Scan for the cell matching the given text and deliver its (x, y) coordinate at center. 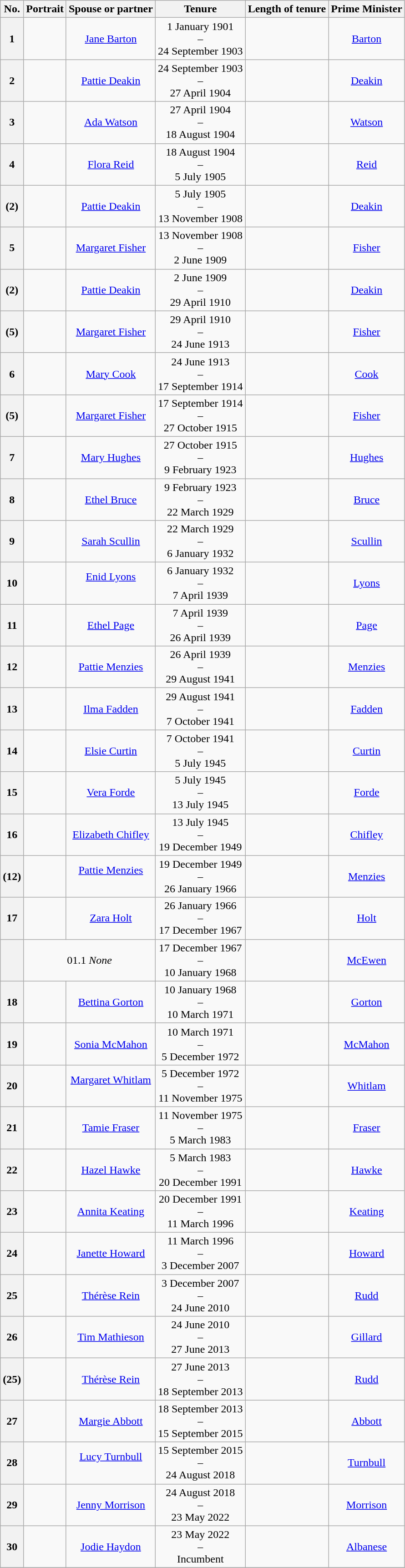
5 July 1905–13 November 1908 (200, 206)
Prime Minister (367, 9)
Lyons (367, 583)
Vera Forde (111, 793)
Turnbull (367, 1463)
5 July 1945–13 July 1945 (200, 793)
Jane Barton (111, 39)
No. (12, 9)
30 (12, 1547)
28 (12, 1463)
27 (12, 1421)
Gorton (367, 1002)
15 (12, 793)
11 March 1996–3 December 2007 (200, 1254)
7 (12, 457)
Howard (367, 1254)
Ethel Bruce (111, 500)
29 August 1941–7 October 1941 (200, 709)
23 (12, 1212)
Elizabeth Chifley (111, 835)
Tim Mathieson (111, 1337)
6 January 1932–7 April 1939 (200, 583)
20 December 1991–11 March 1996 (200, 1212)
2 June 1909–29 April 1910 (200, 290)
Fraser (367, 1128)
24 June 1913–17 September 1914 (200, 374)
13 July 1945–19 December 1949 (200, 835)
Ethel Page (111, 625)
Jenny Morrison (111, 1505)
18 (12, 1002)
20 (12, 1086)
4 (12, 164)
11 (12, 625)
15 September 2015–24 August 2018 (200, 1463)
Length of tenure (287, 9)
2 (12, 81)
Enid Lyons (111, 583)
Whitlam (367, 1086)
13 (12, 709)
27 April 1904–18 August 1904 (200, 122)
21 (12, 1128)
Annita Keating (111, 1212)
Keating (367, 1212)
Page (367, 625)
29 (12, 1505)
Barton (367, 39)
Hazel Hawke (111, 1169)
25 (12, 1295)
16 (12, 835)
6 (12, 374)
11 November 1975–5 March 1983 (200, 1128)
Tamie Fraser (111, 1128)
Jodie Haydon (111, 1547)
7 April 1939–26 April 1939 (200, 625)
McMahon (367, 1044)
Hawke (367, 1169)
Cook (367, 374)
(12) (12, 876)
17 (12, 918)
(25) (12, 1379)
Morrison (367, 1505)
5 March 1983–20 December 1991 (200, 1169)
22 (12, 1169)
Gillard (367, 1337)
5 December 1972–11 November 1975 (200, 1086)
Fadden (367, 709)
Spouse or partner (111, 9)
3 December 2007–24 June 2010 (200, 1295)
7 October 1941–5 July 1945 (200, 751)
Holt (367, 918)
9 (12, 541)
Abbott (367, 1421)
Forde (367, 793)
18 September 2013–15 September 2015 (200, 1421)
Margie Abbott (111, 1421)
17 September 1914–27 October 1915 (200, 415)
Tenure (200, 9)
24 September 1903–27 April 1904 (200, 81)
Portrait (45, 9)
24 (12, 1254)
14 (12, 751)
26 April 1939–29 August 1941 (200, 667)
Flora Reid (111, 164)
24 June 2010–27 June 2013 (200, 1337)
5 (12, 248)
Ilma Fadden (111, 709)
Sarah Scullin (111, 541)
Lucy Turnbull (111, 1463)
13 November 1908–2 June 1909 (200, 248)
1 January 1901–24 September 1903 (200, 39)
Margaret Whitlam (111, 1086)
10 (12, 583)
Sonia McMahon (111, 1044)
10 March 1971–5 December 1972 (200, 1044)
18 August 1904–5 July 1905 (200, 164)
Bruce (367, 500)
Albanese (367, 1547)
Scullin (367, 541)
Watson (367, 122)
Elsie Curtin (111, 751)
24 August 2018–23 May 2022 (200, 1505)
Mary Cook (111, 374)
McEwen (367, 960)
Ada Watson (111, 122)
17 December 1967–10 January 1968 (200, 960)
3 (12, 122)
29 April 1910–24 June 1913 (200, 332)
01.1 None (90, 960)
27 June 2013–18 September 2013 (200, 1379)
1 (12, 39)
Janette Howard (111, 1254)
27 October 1915–9 February 1923 (200, 457)
Curtin (367, 751)
Hughes (367, 457)
Reid (367, 164)
Zara Holt (111, 918)
9 February 1923–22 March 1929 (200, 500)
Chifley (367, 835)
Bettina Gorton (111, 1002)
Mary Hughes (111, 457)
19 December 1949–26 January 1966 (200, 876)
12 (12, 667)
23 May 2022–Incumbent (200, 1547)
22 March 1929–6 January 1932 (200, 541)
26 (12, 1337)
10 January 1968–10 March 1971 (200, 1002)
8 (12, 500)
19 (12, 1044)
26 January 1966–17 December 1967 (200, 918)
